Locate the cell with the specified text and output its [X, Y] center coordinate. 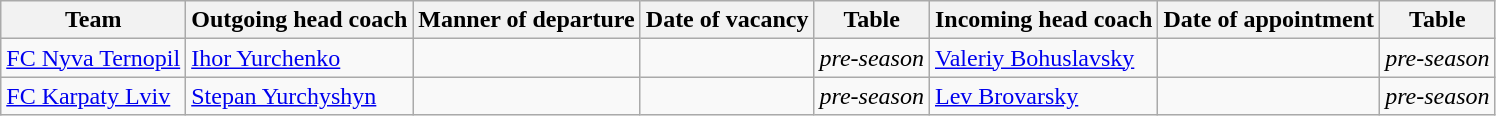
Outgoing head coach [300, 20]
Date of appointment [1269, 20]
Team [94, 20]
Manner of departure [526, 20]
Valeriy Bohuslavsky [1043, 58]
FC Nyva Ternopil [94, 58]
Ihor Yurchenko [300, 58]
FC Karpaty Lviv [94, 96]
Incoming head coach [1043, 20]
Date of vacancy [727, 20]
Stepan Yurchyshyn [300, 96]
Lev Brovarsky [1043, 96]
